Output the (X, Y) coordinate of the center of the cell containing the given text.  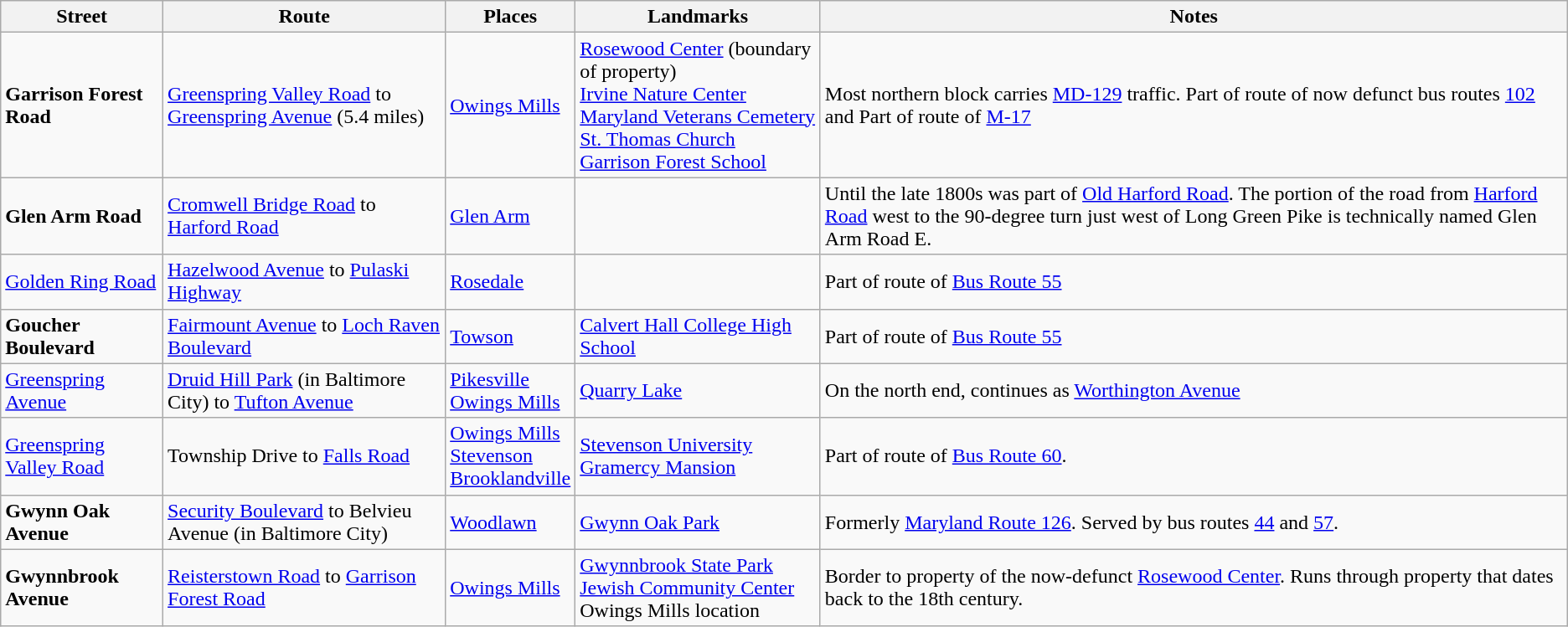
Owings MillsStevensonBrooklandville (511, 456)
PikesvilleOwings Mills (511, 390)
Places (511, 17)
Rosedale (511, 281)
Goucher Boulevard (82, 337)
Woodlawn (511, 522)
Quarry Lake (699, 390)
Gwynnbrook State ParkJewish Community Center Owings Mills location (699, 588)
Glen Arm Road (82, 216)
Stevenson UniversityGramercy Mansion (699, 456)
Security Boulevard to Belvieu Avenue (in Baltimore City) (305, 522)
Fairmount Avenue to Loch Raven Boulevard (305, 337)
Greenspring Avenue (82, 390)
Greenspring Valley Road to Greenspring Avenue (5.4 miles) (305, 105)
On the north end, continues as Worthington Avenue (1194, 390)
Towson (511, 337)
Border to property of the now-defunct Rosewood Center. Runs through property that dates back to the 18th century. (1194, 588)
Rosewood Center (boundary of property)Irvine Nature CenterMaryland Veterans CemeterySt. Thomas ChurchGarrison Forest School (699, 105)
Glen Arm (511, 216)
Gwynn Oak Avenue (82, 522)
Cromwell Bridge Road to Harford Road (305, 216)
Reisterstown Road to Garrison Forest Road (305, 588)
Landmarks (699, 17)
Golden Ring Road (82, 281)
Garrison Forest Road (82, 105)
Part of route of Bus Route 60. (1194, 456)
Hazelwood Avenue to Pulaski Highway (305, 281)
Township Drive to Falls Road (305, 456)
Gwynnbrook Avenue (82, 588)
Gwynn Oak Park (699, 522)
Formerly Maryland Route 126. Served by bus routes 44 and 57. (1194, 522)
Notes (1194, 17)
Druid Hill Park (in Baltimore City) to Tufton Avenue (305, 390)
Greenspring Valley Road (82, 456)
Route (305, 17)
Most northern block carries MD-129 traffic. Part of route of now defunct bus routes 102 and Part of route of M-17 (1194, 105)
Street (82, 17)
Calvert Hall College High School (699, 337)
